Search for the cell housing the specified text and yield its (X, Y) center coordinate. 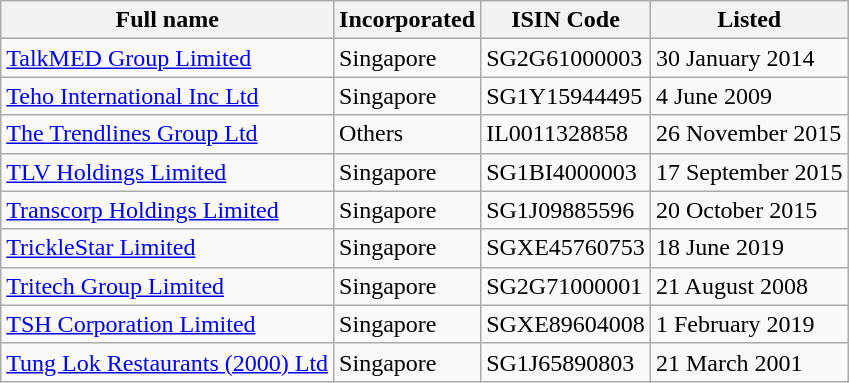
The Trendlines Group Ltd (168, 134)
SG2G71000001 (566, 286)
Others (408, 134)
17 September 2015 (749, 172)
TLV Holdings Limited (168, 172)
SGXE45760753 (566, 248)
ISIN Code (566, 20)
Teho International Inc Ltd (168, 96)
20 October 2015 (749, 210)
TSH Corporation Limited (168, 324)
SG1BI4000003 (566, 172)
4 June 2009 (749, 96)
IL0011328858 (566, 134)
TalkMED Group Limited (168, 58)
SG1J09885596 (566, 210)
SG1Y15944495 (566, 96)
TrickleStar Limited (168, 248)
18 June 2019 (749, 248)
30 January 2014 (749, 58)
21 March 2001 (749, 362)
Tritech Group Limited (168, 286)
SG2G61000003 (566, 58)
Incorporated (408, 20)
Listed (749, 20)
SGXE89604008 (566, 324)
Full name (168, 20)
26 November 2015 (749, 134)
Tung Lok Restaurants (2000) Ltd (168, 362)
Transcorp Holdings Limited (168, 210)
21 August 2008 (749, 286)
SG1J65890803 (566, 362)
1 February 2019 (749, 324)
